Find where the given text appears and provide that cell's center as [x, y] coordinate. 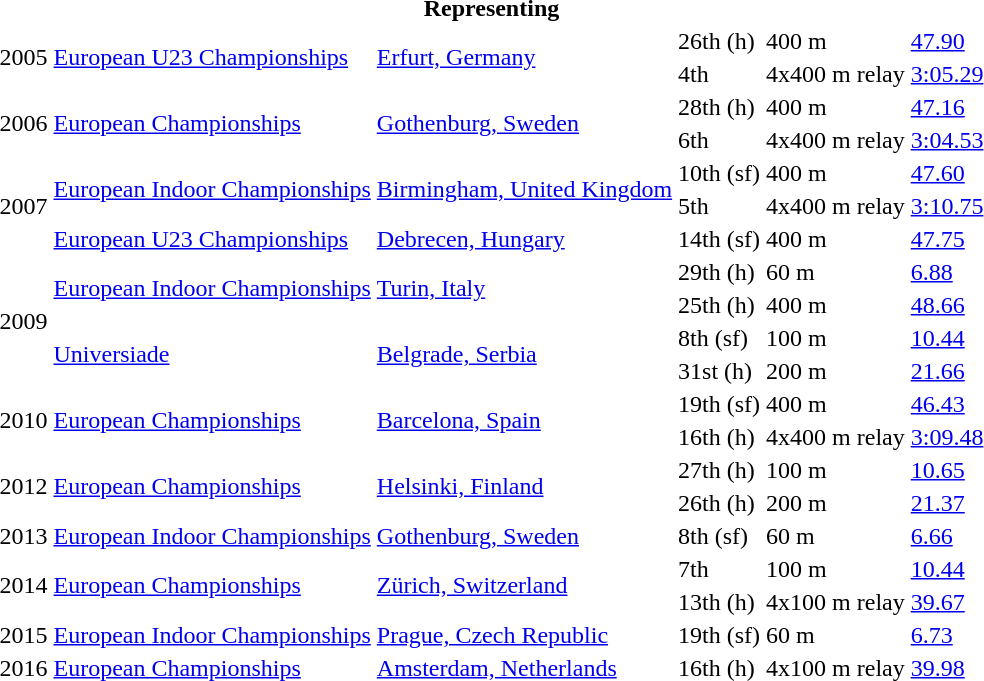
Erfurt, Germany [524, 58]
4th [720, 74]
Barcelona, Spain [524, 420]
10th (sf) [720, 173]
13th (h) [720, 602]
28th (h) [720, 107]
6th [720, 140]
25th (h) [720, 305]
Universiade [212, 354]
Belgrade, Serbia [524, 354]
Turin, Italy [524, 288]
14th (sf) [720, 239]
Zürich, Switzerland [524, 586]
Debrecen, Hungary [524, 239]
16th (h) [720, 437]
Prague, Czech Republic [524, 635]
Birmingham, United Kingdom [524, 190]
Helsinki, Finland [524, 486]
4x100 m relay [836, 602]
27th (h) [720, 470]
31st (h) [720, 371]
7th [720, 569]
5th [720, 206]
29th (h) [720, 272]
